Pinpoint the cell where the given text exists, returning its (x, y) midpoint coordinate. 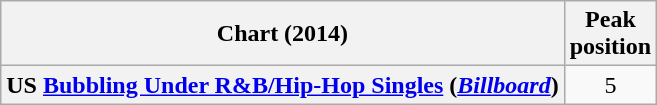
Chart (2014) (282, 34)
US Bubbling Under R&B/Hip-Hop Singles (Billboard) (282, 85)
5 (610, 85)
Peakposition (610, 34)
